Scan for the cell matching the given text and deliver its [x, y] coordinate at center. 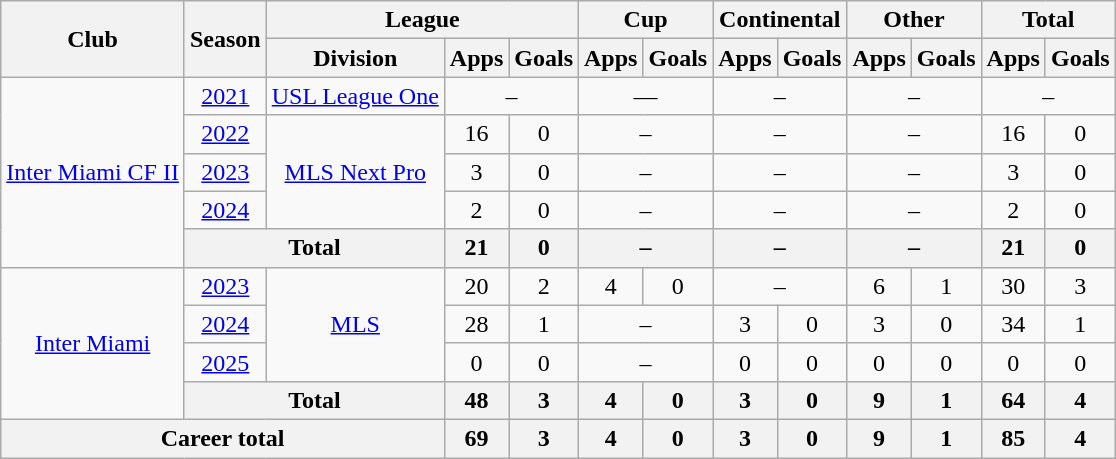
85 [1013, 438]
Career total [223, 438]
28 [476, 324]
League [422, 20]
Continental [780, 20]
Other [914, 20]
USL League One [355, 96]
64 [1013, 400]
48 [476, 400]
MLS Next Pro [355, 172]
Division [355, 58]
30 [1013, 286]
— [646, 96]
Cup [646, 20]
MLS [355, 324]
Club [93, 39]
6 [879, 286]
Inter Miami [93, 343]
20 [476, 286]
Inter Miami CF II [93, 172]
Season [225, 39]
34 [1013, 324]
2025 [225, 362]
2022 [225, 134]
69 [476, 438]
2021 [225, 96]
